Detect which cell encompasses the target text, then output its (X, Y) center coordinate. 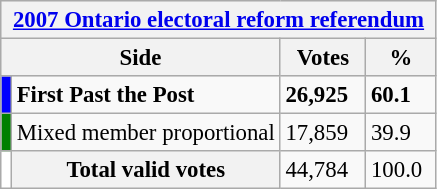
% (402, 58)
26,925 (323, 95)
Votes (323, 58)
100.0 (402, 170)
44,784 (323, 170)
Total valid votes (146, 170)
60.1 (402, 95)
Mixed member proportional (146, 133)
39.9 (402, 133)
17,859 (323, 133)
2007 Ontario electoral reform referendum (219, 20)
Side (140, 58)
First Past the Post (146, 95)
